Output the [X, Y] coordinate of the center of the cell containing the given text.  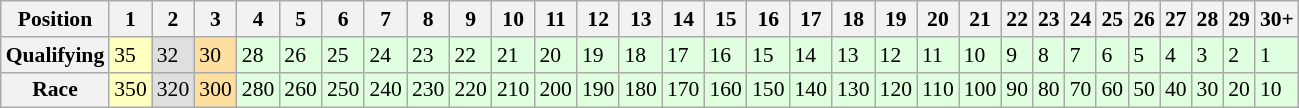
32 [174, 55]
90 [1017, 90]
60 [1112, 90]
70 [1081, 90]
35 [130, 55]
130 [854, 90]
230 [428, 90]
120 [896, 90]
30+ [1277, 19]
170 [684, 90]
160 [726, 90]
50 [1144, 90]
100 [980, 90]
140 [810, 90]
350 [130, 90]
Qualifying [55, 55]
110 [938, 90]
210 [514, 90]
260 [300, 90]
180 [640, 90]
Race [55, 90]
40 [1176, 90]
Position [55, 19]
280 [258, 90]
190 [598, 90]
240 [386, 90]
300 [216, 90]
80 [1049, 90]
29 [1239, 19]
250 [344, 90]
150 [768, 90]
220 [470, 90]
320 [174, 90]
200 [556, 90]
27 [1176, 19]
